Determine the (x, y) coordinate at the center of the cell enclosing the given text.  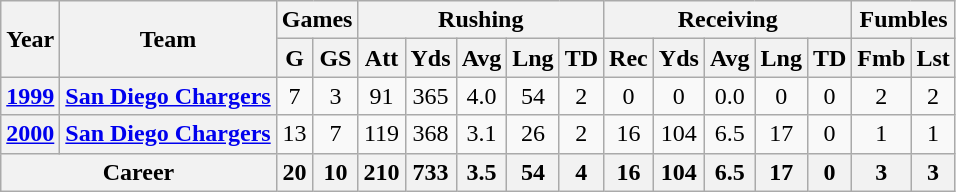
4.0 (482, 96)
1999 (30, 96)
3.1 (482, 134)
Fumbles (904, 20)
3.5 (482, 172)
Fmb (882, 58)
Att (382, 58)
119 (382, 134)
210 (382, 172)
733 (430, 172)
91 (382, 96)
Rushing (481, 20)
Lst (933, 58)
368 (430, 134)
Team (168, 39)
4 (581, 172)
2000 (30, 134)
26 (533, 134)
0.0 (730, 96)
GS (336, 58)
Career (138, 172)
Receiving (728, 20)
Year (30, 39)
365 (430, 96)
Games (317, 20)
20 (294, 172)
10 (336, 172)
Rec (629, 58)
G (294, 58)
13 (294, 134)
